Output the [x, y] coordinate of the center of the cell containing the given text.  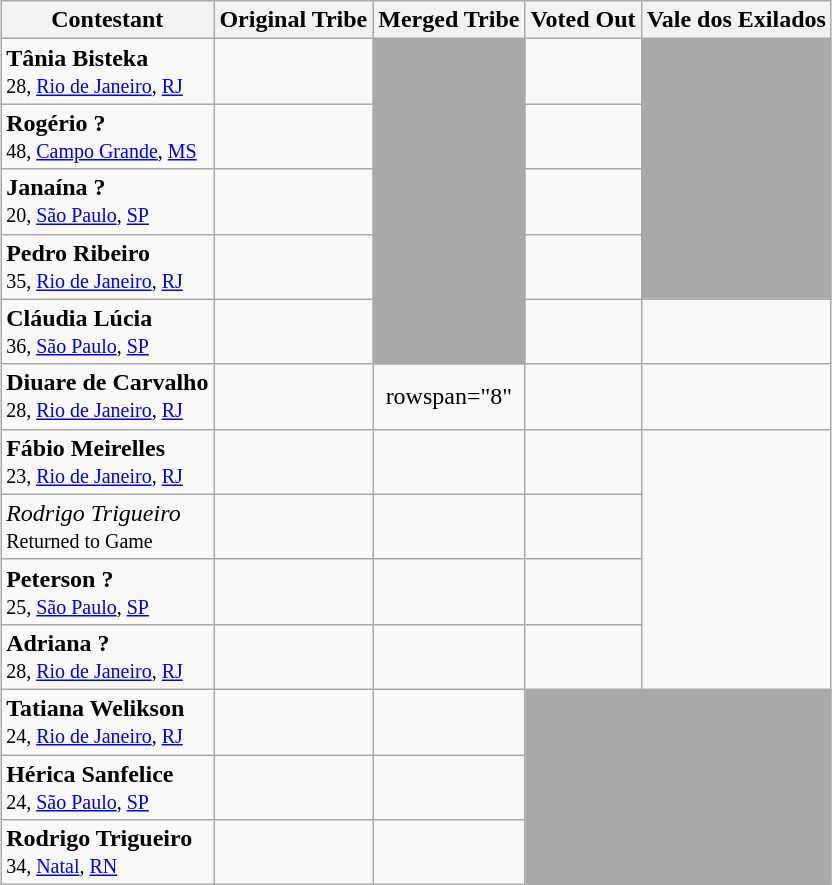
Fábio Meirelles23, Rio de Janeiro, RJ [108, 462]
Contestant [108, 20]
Hérica Sanfelice24, São Paulo, SP [108, 786]
Peterson ?25, São Paulo, SP [108, 592]
rowspan="8" [449, 396]
Pedro Ribeiro35, Rio de Janeiro, RJ [108, 266]
Vale dos Exilados [736, 20]
Merged Tribe [449, 20]
Cláudia Lúcia36, São Paulo, SP [108, 332]
Diuare de Carvalho28, Rio de Janeiro, RJ [108, 396]
Rogério ?48, Campo Grande, MS [108, 136]
Tatiana Welikson24, Rio de Janeiro, RJ [108, 722]
Original Tribe [294, 20]
Tânia Bisteka28, Rio de Janeiro, RJ [108, 72]
Rodrigo TrigueiroReturned to Game [108, 526]
Adriana ?28, Rio de Janeiro, RJ [108, 656]
Voted Out [583, 20]
Janaína ?20, São Paulo, SP [108, 202]
Rodrigo Trigueiro34, Natal, RN [108, 852]
